From the cell containing the given text, extract its center point as (X, Y) coordinate. 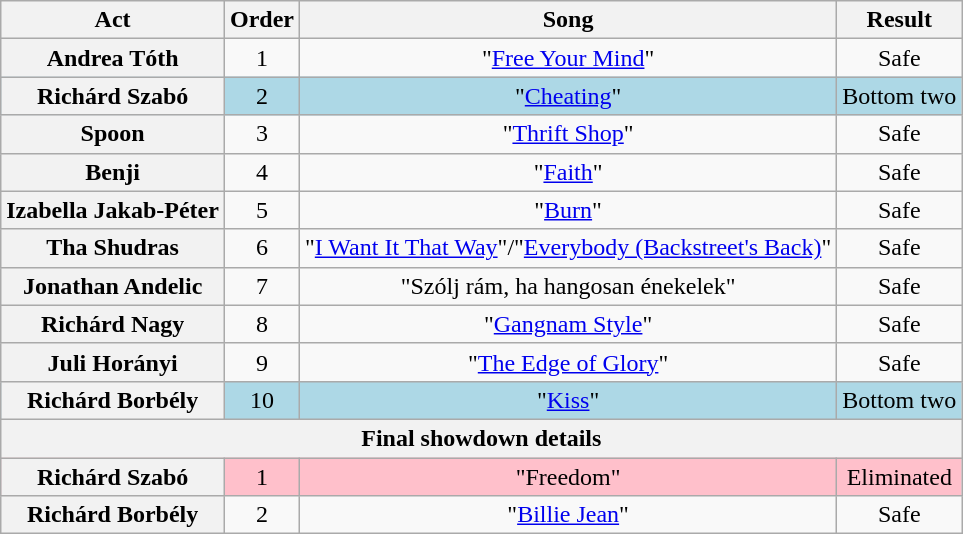
Order (262, 20)
4 (262, 172)
Song (568, 20)
Eliminated (900, 477)
"Faith" (568, 172)
Izabella Jakab-Péter (113, 210)
10 (262, 400)
8 (262, 324)
Spoon (113, 134)
"I Want It That Way"/"Everybody (Backstreet's Back)" (568, 248)
"Billie Jean" (568, 515)
"Freedom" (568, 477)
5 (262, 210)
Juli Horányi (113, 362)
7 (262, 286)
3 (262, 134)
Tha Shudras (113, 248)
Andrea Tóth (113, 58)
"Kiss" (568, 400)
9 (262, 362)
"Free Your Mind" (568, 58)
6 (262, 248)
"Thrift Shop" (568, 134)
"The Edge of Glory" (568, 362)
"Burn" (568, 210)
Act (113, 20)
Final showdown details (482, 438)
Result (900, 20)
Jonathan Andelic (113, 286)
"Szólj rám, ha hangosan énekelek" (568, 286)
"Cheating" (568, 96)
"Gangnam Style" (568, 324)
Richárd Nagy (113, 324)
Benji (113, 172)
